Capture the cell that displays the provided text and extract its [X, Y] central coordinate. 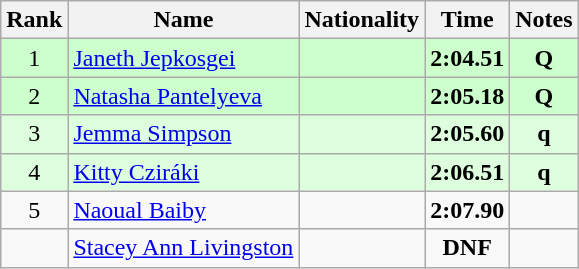
2 [34, 96]
4 [34, 172]
Notes [544, 20]
Jemma Simpson [184, 134]
3 [34, 134]
Name [184, 20]
Naoual Baiby [184, 210]
5 [34, 210]
Kitty Cziráki [184, 172]
Nationality [362, 20]
2:05.18 [468, 96]
2:05.60 [468, 134]
Time [468, 20]
DNF [468, 248]
Janeth Jepkosgei [184, 58]
Natasha Pantelyeva [184, 96]
2:06.51 [468, 172]
Rank [34, 20]
1 [34, 58]
Stacey Ann Livingston [184, 248]
2:07.90 [468, 210]
2:04.51 [468, 58]
